Identify which cell holds the provided text, then report its [x, y] central coordinate. 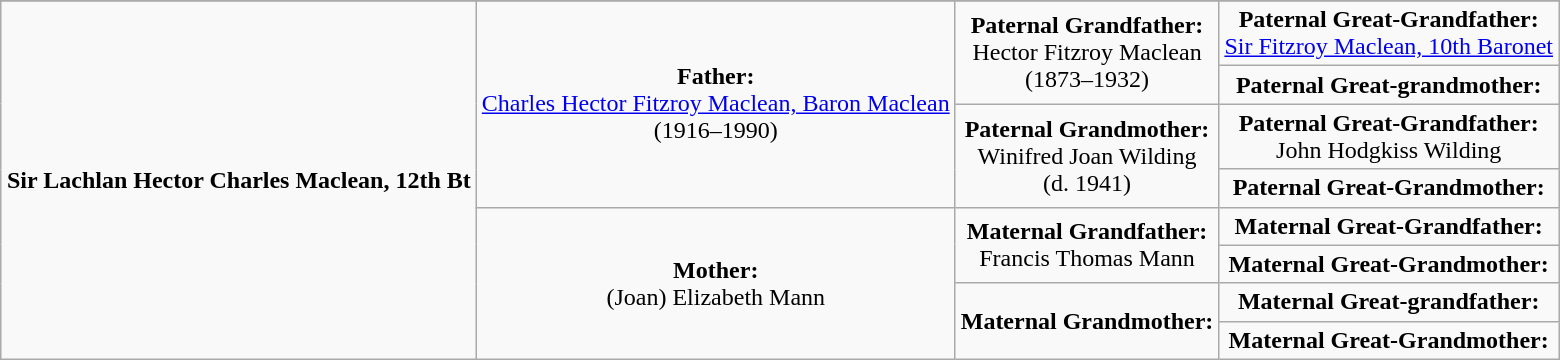
Father:Charles Hector Fitzroy Maclean, Baron Maclean(1916–1990) [716, 104]
Paternal Great-Grandfather:Sir Fitzroy Maclean, 10th Baronet [1389, 34]
Maternal Great-Grandfather: [1389, 226]
Paternal Great-Grandmother: [1389, 188]
Paternal Great-grandmother: [1389, 85]
Paternal Great-Grandfather:John Hodgkiss Wilding [1389, 136]
Maternal Grandfather:Francis Thomas Mann [1087, 245]
Maternal Grandmother: [1087, 321]
Maternal Great-grandfather: [1389, 302]
Mother:(Joan) Elizabeth Mann [716, 283]
Sir Lachlan Hector Charles Maclean, 12th Bt [238, 180]
Paternal Grandfather:Hector Fitzroy Maclean(1873–1932) [1087, 52]
Paternal Grandmother:Winifred Joan Wilding(d. 1941) [1087, 156]
